Search for the cell housing the specified text and yield its [X, Y] center coordinate. 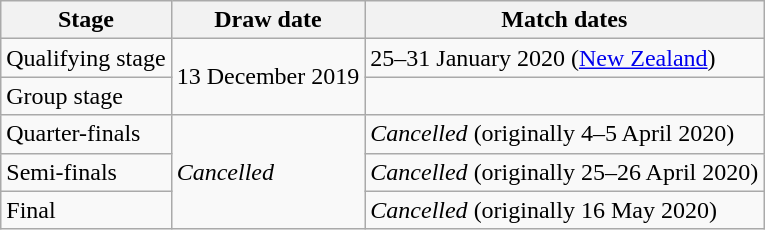
Cancelled (originally 25–26 April 2020) [564, 172]
Stage [86, 20]
Quarter-finals [86, 134]
Cancelled (originally 16 May 2020) [564, 210]
Draw date [268, 20]
13 December 2019 [268, 77]
Final [86, 210]
Cancelled [268, 172]
Qualifying stage [86, 58]
Match dates [564, 20]
25–31 January 2020 (New Zealand) [564, 58]
Semi-finals [86, 172]
Group stage [86, 96]
Cancelled (originally 4–5 April 2020) [564, 134]
